Search for the cell housing the specified text and yield its [x, y] center coordinate. 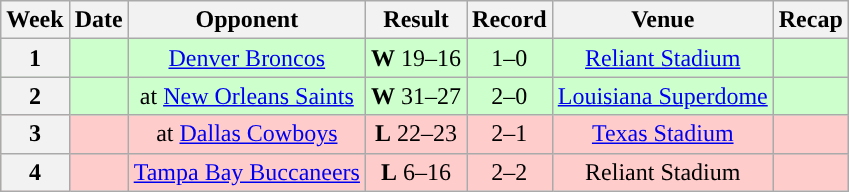
at Dallas Cowboys [246, 134]
4 [35, 172]
1 [35, 58]
Louisiana Superdome [662, 96]
Week [35, 20]
3 [35, 134]
Texas Stadium [662, 134]
Date [98, 20]
L 22–23 [416, 134]
1–0 [510, 58]
W 31–27 [416, 96]
2 [35, 96]
2–0 [510, 96]
at New Orleans Saints [246, 96]
L 6–16 [416, 172]
Denver Broncos [246, 58]
Tampa Bay Buccaneers [246, 172]
Opponent [246, 20]
Record [510, 20]
2–1 [510, 134]
2–2 [510, 172]
W 19–16 [416, 58]
Venue [662, 20]
Result [416, 20]
Recap [810, 20]
